From the cell containing the given text, extract its center point as (X, Y) coordinate. 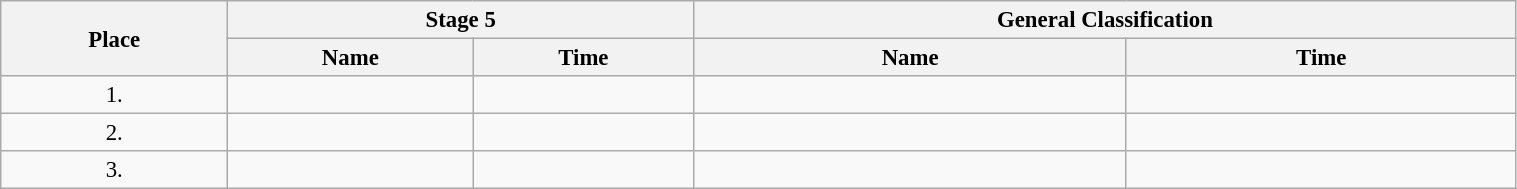
Stage 5 (461, 20)
1. (114, 95)
3. (114, 170)
2. (114, 133)
Place (114, 38)
General Classification (1105, 20)
